Return [x, y] of the center of cell containing provided text 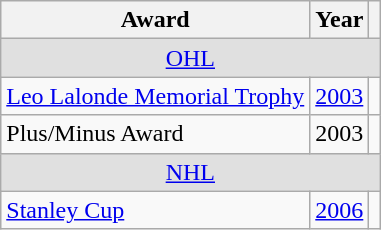
Year [340, 20]
2006 [340, 210]
Plus/Minus Award [156, 134]
Award [156, 20]
Leo Lalonde Memorial Trophy [156, 96]
Stanley Cup [156, 210]
NHL [190, 172]
OHL [190, 58]
